Scan for the cell matching the given text and deliver its (x, y) coordinate at center. 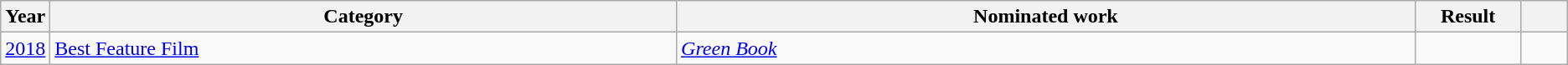
Result (1467, 17)
Nominated work (1046, 17)
2018 (25, 48)
Green Book (1046, 48)
Year (25, 17)
Category (364, 17)
Best Feature Film (364, 48)
